Identify which cell holds the provided text, then report its (x, y) central coordinate. 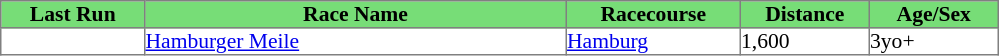
Hamburg (653, 42)
Racecourse (653, 14)
Last Run (73, 14)
Age/Sex (934, 14)
Distance (804, 14)
3yo+ (934, 42)
1,600 (804, 42)
Race Name (356, 14)
Hamburger Meile (356, 42)
